Search for the cell housing the specified text and yield its (X, Y) center coordinate. 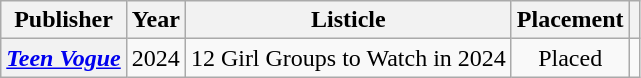
Teen Vogue (64, 58)
Publisher (64, 20)
Placement (570, 20)
Placed (570, 58)
Listicle (348, 20)
12 Girl Groups to Watch in 2024 (348, 58)
2024 (156, 58)
Year (156, 20)
